Capture the cell that displays the provided text and extract its [x, y] central coordinate. 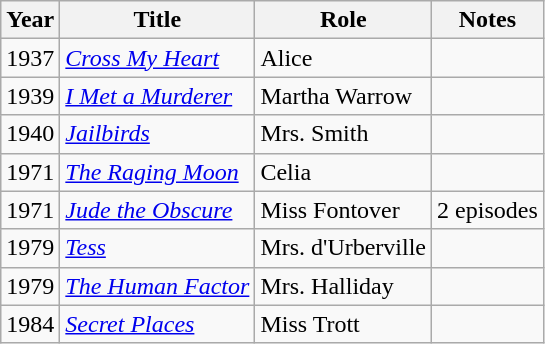
1984 [30, 324]
I Met a Murderer [158, 96]
The Raging Moon [158, 172]
1940 [30, 134]
Miss Fontover [344, 210]
Secret Places [158, 324]
Alice [344, 58]
Celia [344, 172]
Title [158, 20]
2 episodes [488, 210]
Mrs. Smith [344, 134]
Cross My Heart [158, 58]
Jude the Obscure [158, 210]
Notes [488, 20]
Jailbirds [158, 134]
The Human Factor [158, 286]
Mrs. Halliday [344, 286]
Miss Trott [344, 324]
Mrs. d'Urberville [344, 248]
Tess [158, 248]
Role [344, 20]
Martha Warrow [344, 96]
Year [30, 20]
1939 [30, 96]
1937 [30, 58]
